Output the [x, y] coordinate of the center of the cell containing the given text.  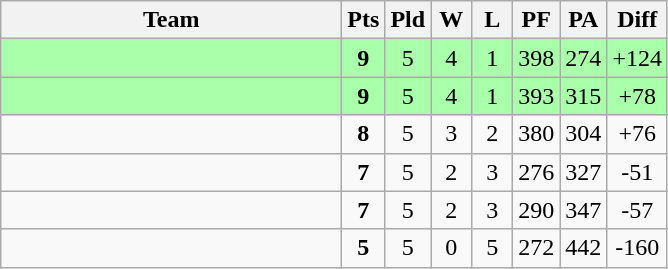
+76 [638, 134]
8 [364, 134]
Pld [408, 20]
Pts [364, 20]
304 [584, 134]
+78 [638, 96]
442 [584, 248]
-51 [638, 172]
272 [536, 248]
-57 [638, 210]
Diff [638, 20]
Team [172, 20]
398 [536, 58]
W [452, 20]
L [492, 20]
PA [584, 20]
380 [536, 134]
315 [584, 96]
276 [536, 172]
327 [584, 172]
274 [584, 58]
347 [584, 210]
+124 [638, 58]
0 [452, 248]
290 [536, 210]
-160 [638, 248]
PF [536, 20]
393 [536, 96]
